Locate the cell with the specified text and output its [x, y] center coordinate. 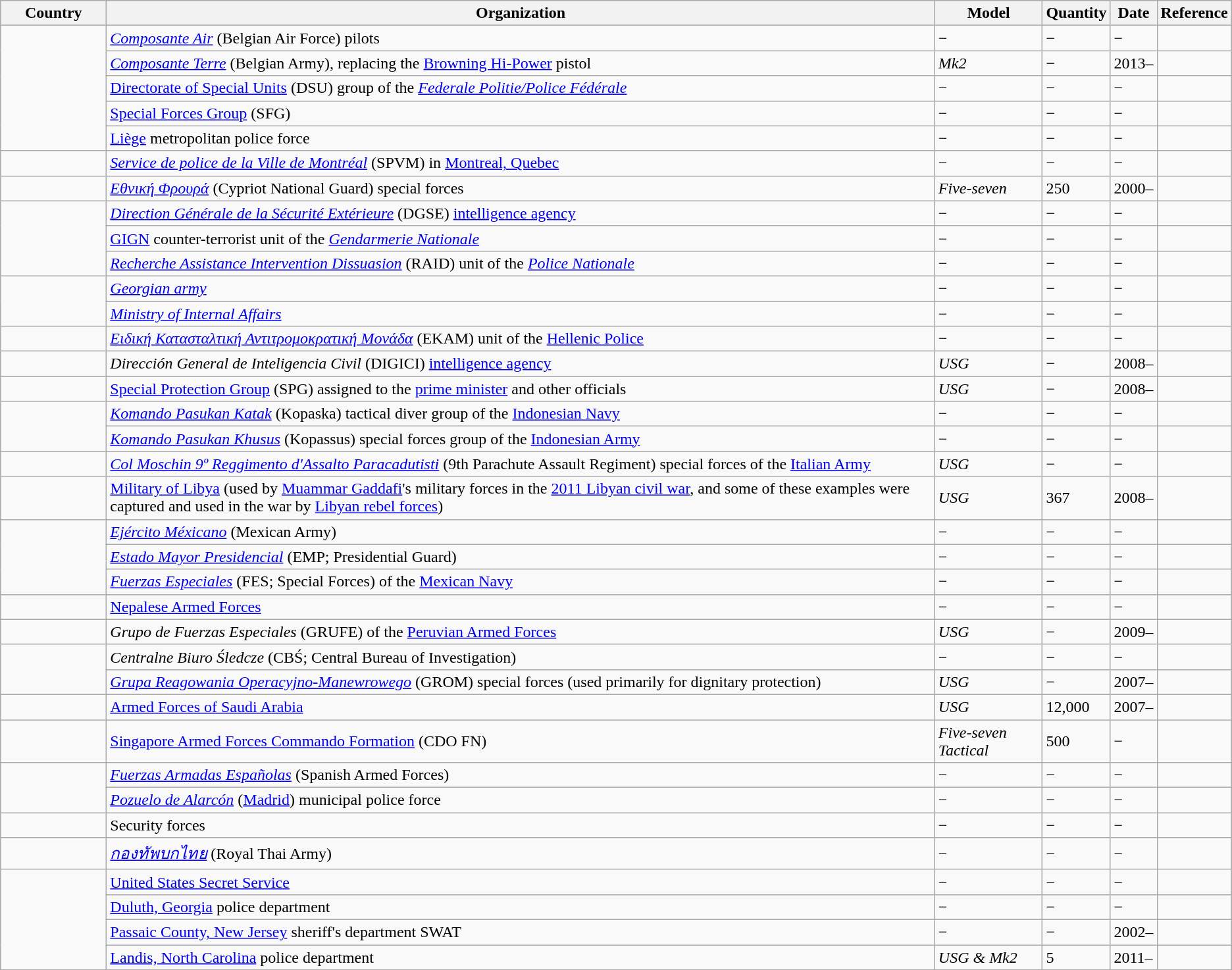
United States Secret Service [521, 882]
Col Moschin 9º Reggimento d'Assalto Paracadutisti (9th Parachute Assault Regiment) special forces of the Italian Army [521, 464]
Composante Terre (Belgian Army), replacing the Browning Hi-Power pistol [521, 63]
2000– [1133, 188]
Date [1133, 13]
Directorate of Special Units (DSU) group of the Federale Politie/Police Fédérale [521, 88]
Grupo de Fuerzas Especiales (GRUFE) of the Peruvian Armed Forces [521, 632]
5 [1077, 957]
367 [1077, 498]
Recherche Assistance Intervention Dissuasion (RAID) unit of the Police Nationale [521, 263]
Composante Air (Belgian Air Force) pilots [521, 38]
กองทัพบกไทย (Royal Thai Army) [521, 854]
Centralne Biuro Śledcze (CBŚ; Central Bureau of Investigation) [521, 657]
Security forces [521, 825]
Εθνική Φρουρά (Cypriot National Guard) special forces [521, 188]
Fuerzas Especiales (FES; Special Forces) of the Mexican Navy [521, 582]
Reference [1194, 13]
Direction Générale de la Sécurité Extérieure (DGSE) intelligence agency [521, 213]
Ministry of Internal Affairs [521, 314]
Dirección General de Inteligencia Civil (DIGICI) intelligence agency [521, 364]
500 [1077, 741]
2002– [1133, 932]
Ejército Méxicano (Mexican Army) [521, 532]
Pozuelo de Alarcón (Madrid) municipal police force [521, 800]
Singapore Armed Forces Commando Formation (CDO FN) [521, 741]
2009– [1133, 632]
250 [1077, 188]
Komando Pasukan Katak (Kopaska) tactical diver group of the Indonesian Navy [521, 414]
Nepalese Armed Forces [521, 607]
Grupa Reagowania Operacyjno-Manewrowego (GROM) special forces (used primarily for dignitary protection) [521, 682]
Country [54, 13]
Service de police de la Ville de Montréal (SPVM) in Montreal, Quebec [521, 163]
12,000 [1077, 707]
Estado Mayor Presidencial (EMP; Presidential Guard) [521, 557]
Special Forces Group (SFG) [521, 113]
Five-seven Tactical [988, 741]
Quantity [1077, 13]
Liège metropolitan police force [521, 138]
Mk2 [988, 63]
GIGN counter-terrorist unit of the Gendarmerie Nationale [521, 238]
USG & Mk2 [988, 957]
Duluth, Georgia police department [521, 907]
Special Protection Group (SPG) assigned to the prime minister and other officials [521, 389]
Georgian army [521, 288]
Fuerzas Armadas Españolas (Spanish Armed Forces) [521, 775]
Komando Pasukan Khusus (Kopassus) special forces group of the Indonesian Army [521, 439]
Ειδική Κατασταλτική Αντιτρομοκρατική Μονάδα (EKAM) unit of the Hellenic Police [521, 339]
Armed Forces of Saudi Arabia [521, 707]
2013– [1133, 63]
2011– [1133, 957]
Organization [521, 13]
Landis, North Carolina police department [521, 957]
Five-seven [988, 188]
Model [988, 13]
Passaic County, New Jersey sheriff's department SWAT [521, 932]
